For the text-containing cell, return its midpoint in [x, y] coordinate format. 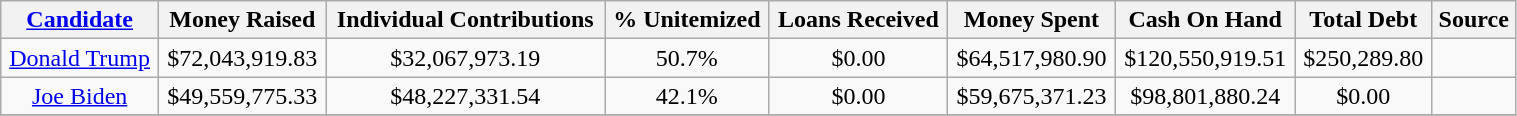
50.7% [686, 58]
Money Spent [1032, 20]
Joe Biden [80, 96]
Candidate [80, 20]
$49,559,775.33 [242, 96]
% Unitemized [686, 20]
Loans Received [858, 20]
$250,289.80 [1363, 58]
Donald Trump [80, 58]
$64,517,980.90 [1032, 58]
Source [1474, 20]
$120,550,919.51 [1205, 58]
42.1% [686, 96]
Individual Contributions [466, 20]
$48,227,331.54 [466, 96]
$59,675,371.23 [1032, 96]
$98,801,880.24 [1205, 96]
Cash On Hand [1205, 20]
Money Raised [242, 20]
$32,067,973.19 [466, 58]
$72,043,919.83 [242, 58]
Total Debt [1363, 20]
